Pinpoint the cell where the given text exists, returning its [x, y] midpoint coordinate. 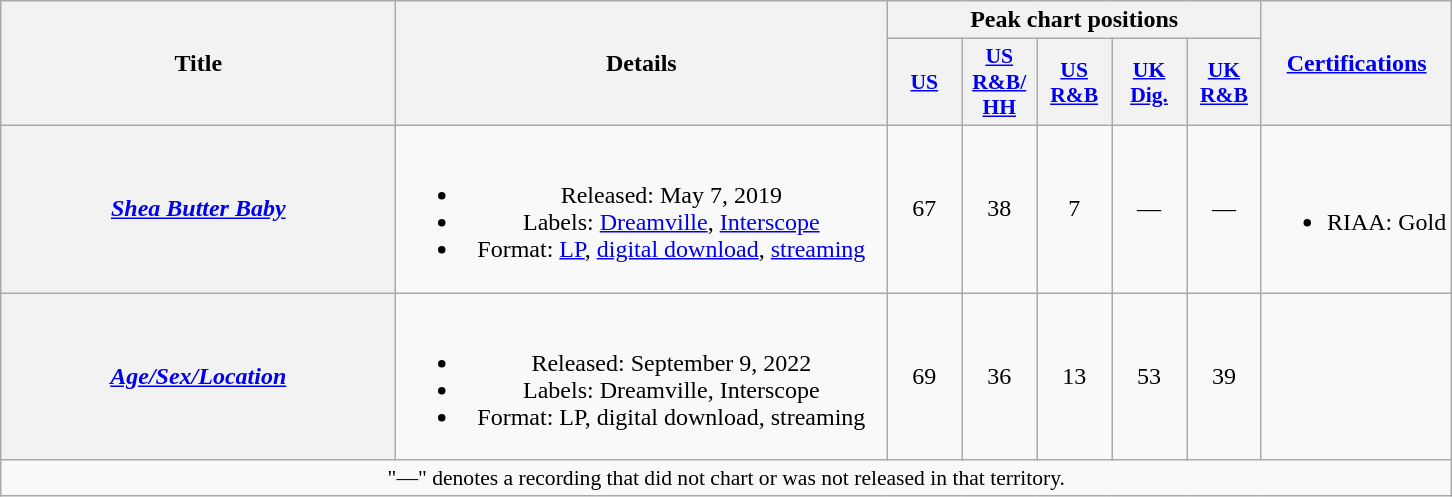
UKDig. [1150, 82]
Released: September 9, 2022Labels: Dreamville, InterscopeFormat: LP, digital download, streaming [642, 376]
Details [642, 64]
Shea Butter Baby [198, 208]
Peak chart positions [1074, 20]
"—" denotes a recording that did not chart or was not released in that territory. [726, 478]
US [924, 82]
Title [198, 64]
RIAA: Gold [1356, 208]
Age/Sex/Location [198, 376]
69 [924, 376]
67 [924, 208]
13 [1074, 376]
Certifications [1356, 64]
39 [1224, 376]
USR&B [1074, 82]
53 [1150, 376]
Released: May 7, 2019Labels: Dreamville, InterscopeFormat: LP, digital download, streaming [642, 208]
38 [1000, 208]
USR&B/HH [1000, 82]
7 [1074, 208]
UKR&B [1224, 82]
36 [1000, 376]
